Provide the (X, Y) coordinate of the cell's center where the given text is located.  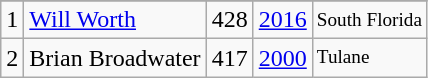
2016 (282, 20)
428 (230, 20)
417 (230, 58)
Will Worth (115, 20)
2 (12, 58)
Brian Broadwater (115, 58)
2000 (282, 58)
1 (12, 20)
Tulane (369, 58)
South Florida (369, 20)
